Detect which cell encompasses the target text, then output its (X, Y) center coordinate. 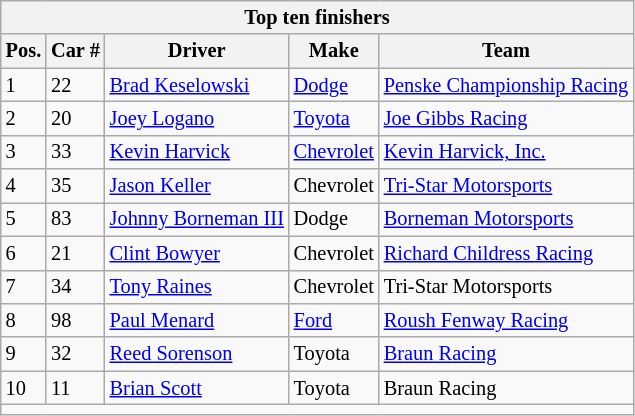
98 (76, 320)
Paul Menard (197, 320)
Ford (334, 320)
Make (334, 51)
4 (24, 186)
Penske Championship Racing (506, 85)
7 (24, 287)
Brad Keselowski (197, 85)
Team (506, 51)
34 (76, 287)
Roush Fenway Racing (506, 320)
Reed Sorenson (197, 354)
35 (76, 186)
6 (24, 253)
Johnny Borneman III (197, 219)
5 (24, 219)
Tony Raines (197, 287)
Kevin Harvick, Inc. (506, 152)
Joe Gibbs Racing (506, 118)
1 (24, 85)
20 (76, 118)
Car # (76, 51)
Driver (197, 51)
Pos. (24, 51)
Borneman Motorsports (506, 219)
Richard Childress Racing (506, 253)
Brian Scott (197, 388)
Kevin Harvick (197, 152)
32 (76, 354)
3 (24, 152)
22 (76, 85)
83 (76, 219)
2 (24, 118)
9 (24, 354)
Jason Keller (197, 186)
Joey Logano (197, 118)
Clint Bowyer (197, 253)
8 (24, 320)
10 (24, 388)
11 (76, 388)
33 (76, 152)
21 (76, 253)
Top ten finishers (317, 17)
